Output the (X, Y) coordinate of the center of the cell containing the given text.  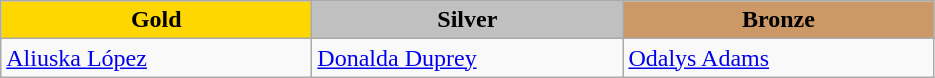
Bronze (778, 20)
Odalys Adams (778, 58)
Aliuska López (156, 58)
Silver (468, 20)
Donalda Duprey (468, 58)
Gold (156, 20)
